Locate the cell with the specified text and output its (x, y) center coordinate. 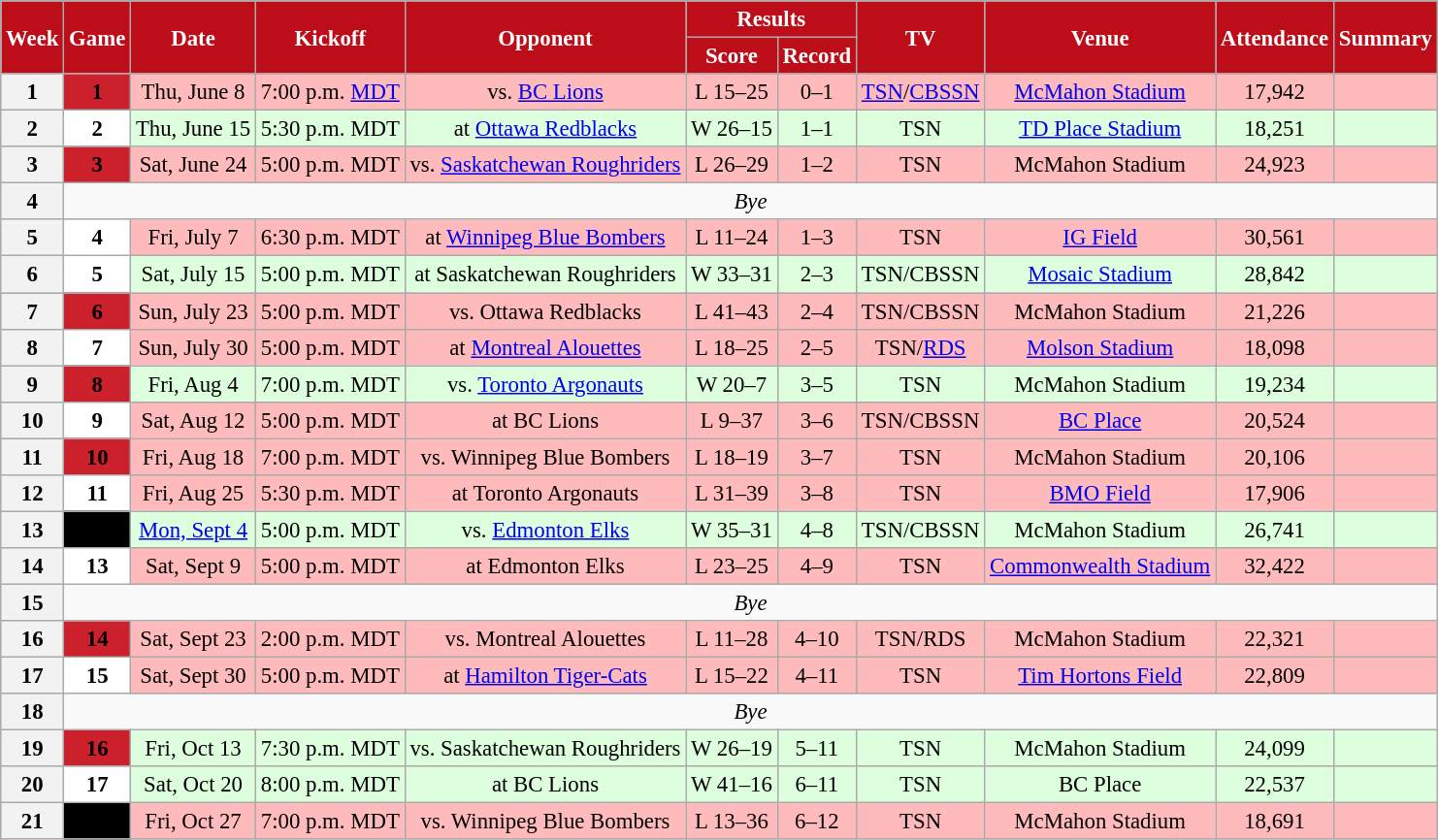
Fri, Aug 4 (194, 384)
5–11 (817, 749)
Commonwealth Stadium (1100, 566)
30,561 (1275, 238)
Game (97, 37)
2:00 p.m. MDT (331, 639)
L 18–25 (732, 347)
W 33–31 (732, 275)
3–8 (817, 494)
3–6 (817, 420)
L 26–29 (732, 165)
TV (921, 37)
20,524 (1275, 420)
L 15–22 (732, 676)
21 (33, 822)
20,106 (1275, 457)
7:30 p.m. MDT (331, 749)
Sat, Sept 9 (194, 566)
4–10 (817, 639)
20 (33, 785)
at Hamilton Tiger-Cats (545, 676)
Sat, June 24 (194, 165)
1–1 (817, 129)
at Edmonton Elks (545, 566)
6–11 (817, 785)
W 35–31 (732, 530)
W 41–16 (732, 785)
Sun, July 23 (194, 311)
L 9–37 (732, 420)
3–7 (817, 457)
Fri, Aug 18 (194, 457)
17,906 (1275, 494)
18,098 (1275, 347)
Sat, Aug 12 (194, 420)
L 23–25 (732, 566)
vs. Edmonton Elks (545, 530)
Tim Hortons Field (1100, 676)
W 20–7 (732, 384)
3–5 (817, 384)
22,321 (1275, 639)
17,942 (1275, 92)
vs. Toronto Argonauts (545, 384)
Sat, July 15 (194, 275)
vs. Ottawa Redblacks (545, 311)
26,741 (1275, 530)
Fri, Oct 13 (194, 749)
L 11–28 (732, 639)
Thu, June 15 (194, 129)
24,923 (1275, 165)
Date (194, 37)
Record (817, 56)
28,842 (1275, 275)
at Montreal Alouettes (545, 347)
L 13–36 (732, 822)
6–12 (817, 822)
22,537 (1275, 785)
4–9 (817, 566)
32,422 (1275, 566)
Fri, Aug 25 (194, 494)
4–11 (817, 676)
Results (771, 19)
Sat, Oct 20 (194, 785)
Mon, Sept 4 (194, 530)
22,809 (1275, 676)
at Toronto Argonauts (545, 494)
L 18–19 (732, 457)
vs. Montreal Alouettes (545, 639)
W 26–19 (732, 749)
Molson Stadium (1100, 347)
Sat, Sept 30 (194, 676)
18,691 (1275, 822)
Mosaic Stadium (1100, 275)
Venue (1100, 37)
2–4 (817, 311)
at Winnipeg Blue Bombers (545, 238)
Attendance (1275, 37)
at Saskatchewan Roughriders (545, 275)
21,226 (1275, 311)
Week (33, 37)
L 11–24 (732, 238)
L 15–25 (732, 92)
19,234 (1275, 384)
1–3 (817, 238)
18,251 (1275, 129)
2–5 (817, 347)
at Ottawa Redblacks (545, 129)
IG Field (1100, 238)
Opponent (545, 37)
Sat, Sept 23 (194, 639)
TD Place Stadium (1100, 129)
1–2 (817, 165)
Kickoff (331, 37)
Fri, July 7 (194, 238)
BMO Field (1100, 494)
L 41–43 (732, 311)
4–8 (817, 530)
8:00 p.m. MDT (331, 785)
0–1 (817, 92)
6:30 p.m. MDT (331, 238)
vs. BC Lions (545, 92)
24,099 (1275, 749)
W 26–15 (732, 129)
L 31–39 (732, 494)
Fri, Oct 27 (194, 822)
19 (33, 749)
Sun, July 30 (194, 347)
Thu, June 8 (194, 92)
Summary (1386, 37)
Score (732, 56)
2–3 (817, 275)
